Locate the cell with the specified text and output its (x, y) center coordinate. 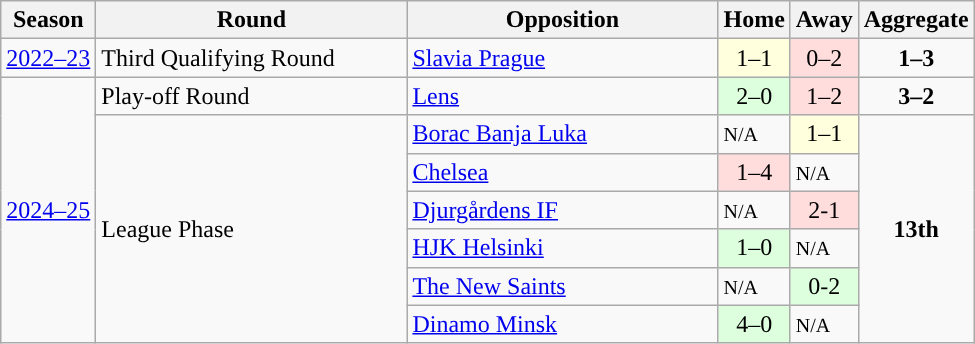
Dinamo Minsk (562, 324)
League Phase (252, 229)
Aggregate (916, 20)
2022–23 (48, 58)
Chelsea (562, 172)
The New Saints (562, 286)
1–3 (916, 58)
Opposition (562, 20)
4–0 (754, 324)
2024–25 (48, 210)
13th (916, 229)
Play-off Round (252, 96)
0-2 (824, 286)
0–2 (824, 58)
1–4 (754, 172)
Lens (562, 96)
2-1 (824, 210)
Away (824, 20)
Third Qualifying Round (252, 58)
3–2 (916, 96)
1–2 (824, 96)
1–0 (754, 248)
Season (48, 20)
Borac Banja Luka (562, 134)
Djurgårdens IF (562, 210)
Round (252, 20)
Home (754, 20)
HJK Helsinki (562, 248)
Slavia Prague (562, 58)
2–0 (754, 96)
